For the text-containing cell, return its midpoint in [x, y] coordinate format. 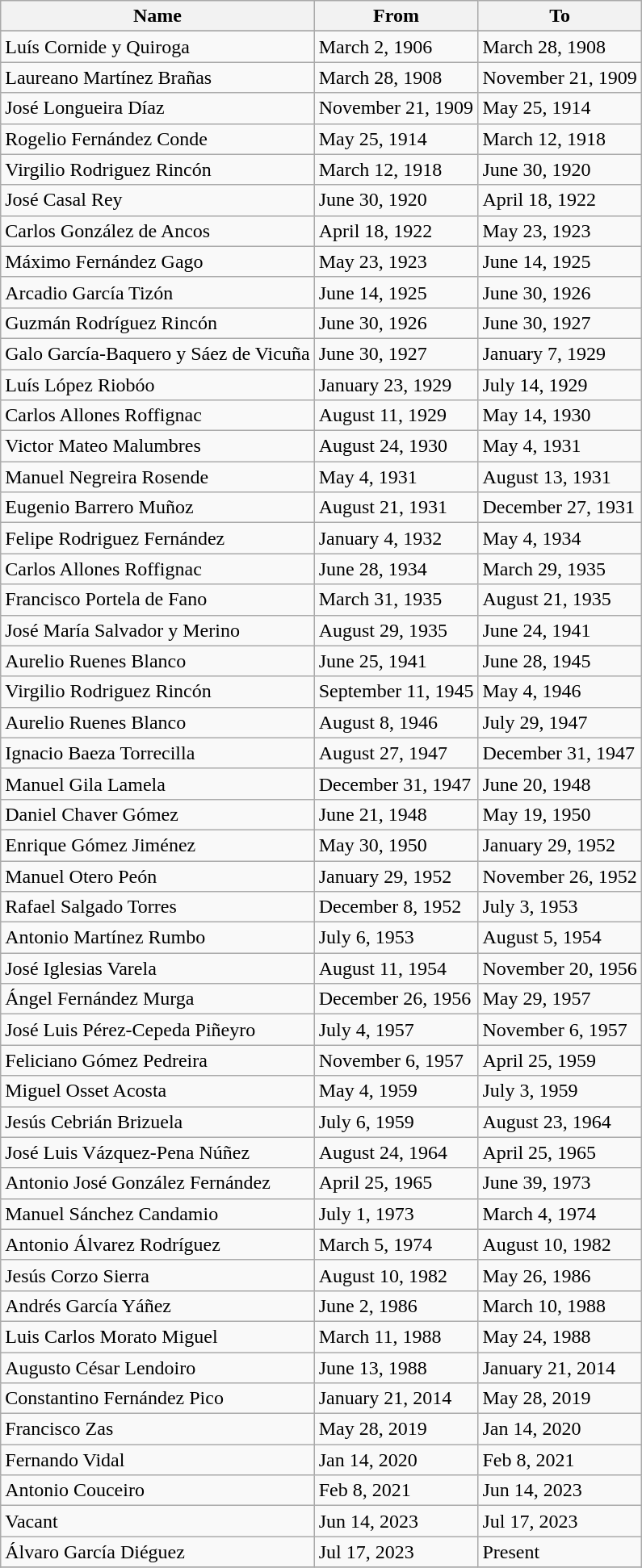
José María Salvador y Merino [157, 630]
Ignacio Baeza Torrecilla [157, 753]
June 20, 1948 [560, 784]
September 11, 1945 [396, 692]
March 4, 1974 [560, 1214]
June 28, 1934 [396, 569]
August 21, 1935 [560, 600]
Fernando Vidal [157, 1460]
May 19, 1950 [560, 814]
Laureano Martínez Brañas [157, 77]
Francisco Zas [157, 1429]
March 10, 1988 [560, 1306]
Manuel Otero Peón [157, 876]
March 2, 1906 [396, 47]
December 27, 1931 [560, 508]
Antonio José González Fernández [157, 1183]
Constantino Fernández Pico [157, 1399]
Andrés García Yáñez [157, 1306]
Arcadio García Tizón [157, 292]
Luís Cornide y Quiroga [157, 47]
Name [157, 16]
March 11, 1988 [396, 1336]
Luis Carlos Morato Miguel [157, 1336]
June 24, 1941 [560, 630]
Francisco Portela de Fano [157, 600]
July 29, 1947 [560, 722]
August 5, 1954 [560, 938]
Jesús Cebrián Brizuela [157, 1122]
José Luis Pérez-Cepeda Piñeyro [157, 1030]
Antonio Couceiro [157, 1491]
Victor Mateo Malumbres [157, 446]
Álvaro García Diéguez [157, 1552]
July 3, 1959 [560, 1091]
June 21, 1948 [396, 814]
Manuel Sánchez Candamio [157, 1214]
July 6, 1959 [396, 1122]
May 24, 1988 [560, 1336]
May 30, 1950 [396, 845]
Antonio Martínez Rumbo [157, 938]
May 4, 1946 [560, 692]
January 4, 1932 [396, 538]
June 39, 1973 [560, 1183]
August 11, 1954 [396, 968]
August 24, 1930 [396, 446]
Carlos González de Ancos [157, 231]
May 4, 1959 [396, 1091]
Miguel Osset Acosta [157, 1091]
June 25, 1941 [396, 661]
Manuel Negreira Rosende [157, 477]
November 26, 1952 [560, 876]
Manuel Gila Lamela [157, 784]
Augusto César Lendoiro [157, 1368]
August 8, 1946 [396, 722]
March 5, 1974 [396, 1244]
José Longueira Díaz [157, 108]
August 11, 1929 [396, 416]
Daniel Chaver Gómez [157, 814]
June 28, 1945 [560, 661]
August 21, 1931 [396, 508]
Máximo Fernández Gago [157, 261]
April 25, 1959 [560, 1060]
May 29, 1957 [560, 999]
Antonio Álvarez Rodríguez [157, 1244]
Jesús Corzo Sierra [157, 1275]
August 27, 1947 [396, 753]
Felipe Rodriguez Fernández [157, 538]
José Iglesias Varela [157, 968]
Luís López Riobóo [157, 385]
Vacant [157, 1521]
August 23, 1964 [560, 1122]
July 4, 1957 [396, 1030]
July 3, 1953 [560, 907]
January 23, 1929 [396, 385]
March 29, 1935 [560, 569]
March 31, 1935 [396, 600]
To [560, 16]
December 26, 1956 [396, 999]
June 13, 1988 [396, 1368]
August 29, 1935 [396, 630]
December 8, 1952 [396, 907]
June 2, 1986 [396, 1306]
May 26, 1986 [560, 1275]
From [396, 16]
May 4, 1934 [560, 538]
José Casal Rey [157, 200]
Rafael Salgado Torres [157, 907]
Galo García-Baquero y Sáez de Vicuña [157, 353]
August 13, 1931 [560, 477]
Rogelio Fernández Conde [157, 139]
November 20, 1956 [560, 968]
Enrique Gómez Jiménez [157, 845]
Feliciano Gómez Pedreira [157, 1060]
Ángel Fernández Murga [157, 999]
July 14, 1929 [560, 385]
Guzmán Rodríguez Rincón [157, 323]
July 1, 1973 [396, 1214]
January 7, 1929 [560, 353]
Eugenio Barrero Muñoz [157, 508]
Present [560, 1552]
August 24, 1964 [396, 1152]
May 14, 1930 [560, 416]
José Luis Vázquez-Pena Núñez [157, 1152]
July 6, 1953 [396, 938]
